Return the (X, Y) coordinate for the center point of the cell that contains the specified text.  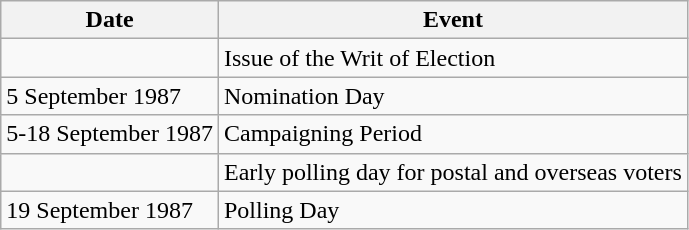
19 September 1987 (110, 210)
Date (110, 20)
Campaigning Period (452, 134)
Early polling day for postal and overseas voters (452, 172)
5 September 1987 (110, 96)
Issue of the Writ of Election (452, 58)
Event (452, 20)
Nomination Day (452, 96)
Polling Day (452, 210)
5-18 September 1987 (110, 134)
